Output the (x, y) coordinate of the center of the cell containing the given text.  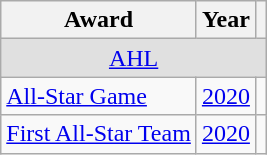
Year (226, 20)
First All-Star Team (99, 134)
AHL (134, 58)
All-Star Game (99, 96)
Award (99, 20)
